Return (x, y) of the center of cell containing provided text 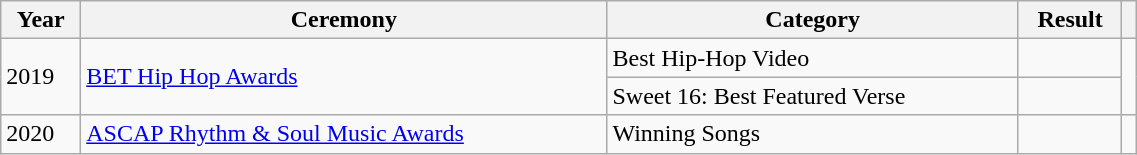
ASCAP Rhythm & Soul Music Awards (344, 134)
BET Hip Hop Awards (344, 77)
Result (1070, 20)
Sweet 16: Best Featured Verse (812, 96)
Best Hip-Hop Video (812, 58)
Year (41, 20)
Winning Songs (812, 134)
Ceremony (344, 20)
2019 (41, 77)
Category (812, 20)
2020 (41, 134)
